Return the [X, Y] coordinate for the center point of the cell that contains the specified text.  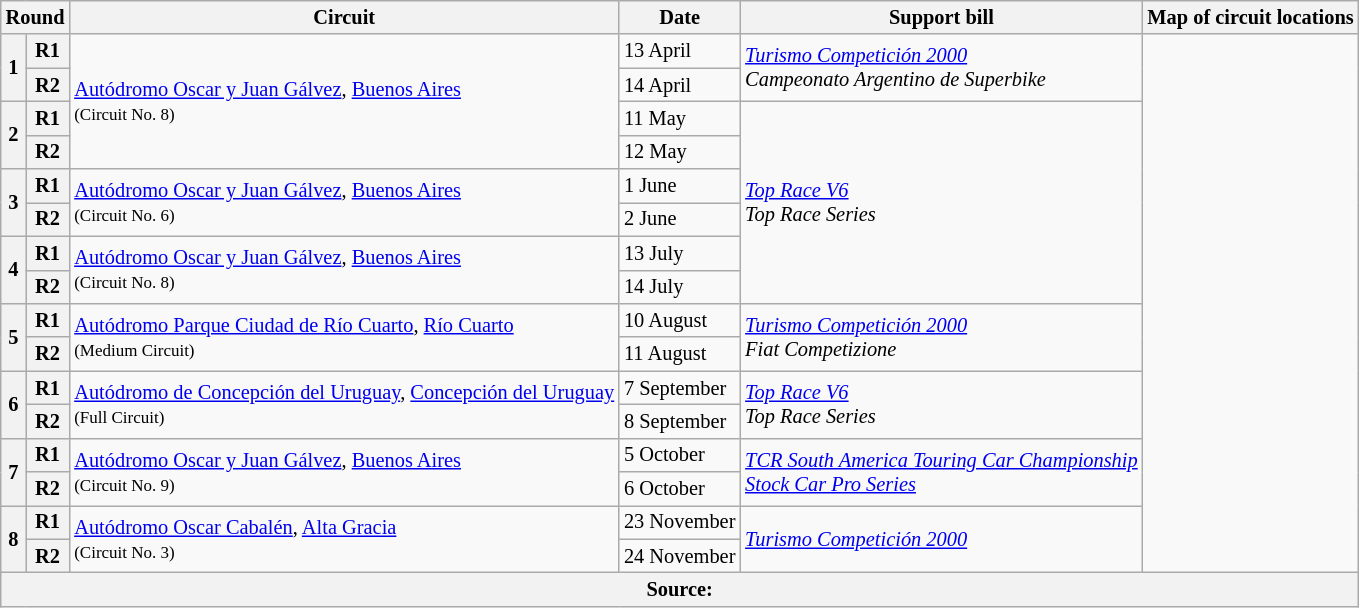
Autódromo Oscar y Juan Gálvez, Buenos Aires(Circuit No. 9) [344, 472]
8 [14, 538]
Round [36, 17]
12 May [680, 152]
Circuit [344, 17]
7 [14, 472]
23 November [680, 522]
6 October [680, 489]
24 November [680, 556]
1 June [680, 186]
Autódromo Oscar Cabalén, Alta Gracia(Circuit No. 3) [344, 538]
5 [14, 336]
4 [14, 270]
Source: [680, 589]
Autódromo de Concepción del Uruguay, Concepción del Uruguay(Full Circuit) [344, 404]
TCR South America Touring Car ChampionshipStock Car Pro Series [941, 472]
Turismo Competición 2000Campeonato Argentino de Superbike [941, 68]
11 August [680, 354]
11 May [680, 118]
13 April [680, 51]
Autódromo Oscar y Juan Gálvez, Buenos Aires(Circuit No. 6) [344, 202]
2 June [680, 219]
8 September [680, 421]
1 [14, 68]
6 [14, 404]
14 April [680, 85]
Autódromo Parque Ciudad de Río Cuarto, Río Cuarto(Medium Circuit) [344, 336]
13 July [680, 253]
14 July [680, 287]
Turismo Competición 2000 [941, 538]
10 August [680, 320]
Turismo Competición 2000Fiat Competizione [941, 336]
3 [14, 202]
2 [14, 134]
Date [680, 17]
Map of circuit locations [1251, 17]
Support bill [941, 17]
7 September [680, 388]
5 October [680, 455]
